Output the (X, Y) coordinate of the center of the cell containing the given text.  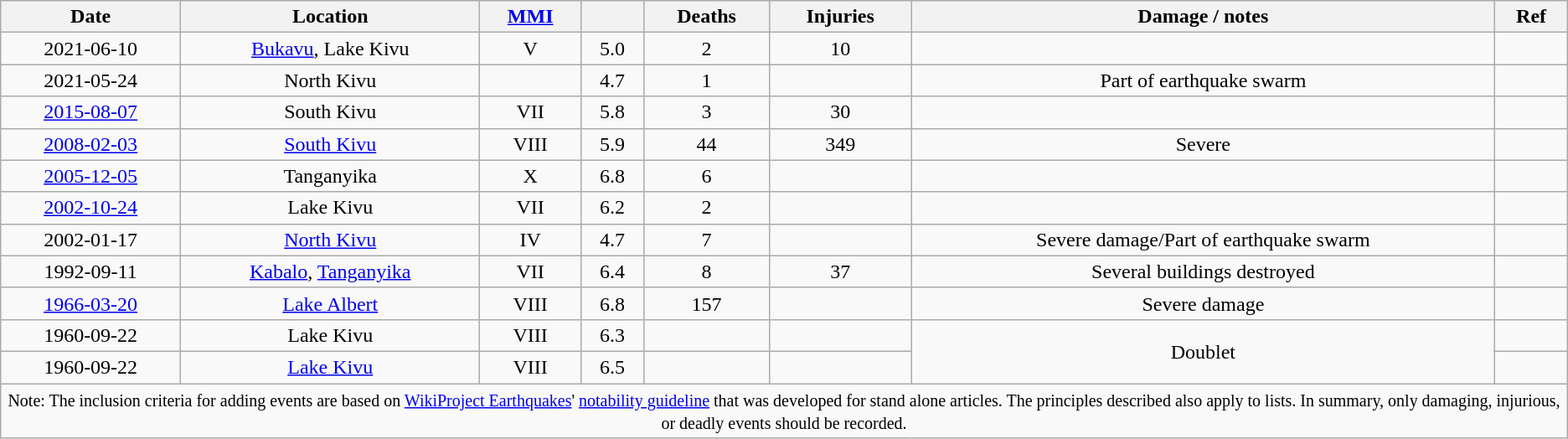
Part of earthquake swarm (1203, 80)
2005-12-05 (90, 176)
44 (707, 144)
Severe damage (1203, 303)
Lake Albert (330, 303)
2002-01-17 (90, 240)
1 (707, 80)
2002-10-24 (90, 208)
7 (707, 240)
V (530, 49)
349 (839, 144)
Date (90, 17)
5.0 (611, 49)
6.3 (611, 335)
MMI (530, 17)
6.5 (611, 367)
1992-09-11 (90, 271)
5.9 (611, 144)
Ref (1531, 17)
8 (707, 271)
2008-02-03 (90, 144)
Severe (1203, 144)
Damage / notes (1203, 17)
5.8 (611, 112)
157 (707, 303)
Several buildings destroyed (1203, 271)
Severe damage/Part of earthquake swarm (1203, 240)
IV (530, 240)
6 (707, 176)
2015-08-07 (90, 112)
6.4 (611, 271)
37 (839, 271)
Location (330, 17)
Injuries (839, 17)
Tanganyika (330, 176)
Bukavu, Lake Kivu (330, 49)
30 (839, 112)
1966-03-20 (90, 303)
X (530, 176)
Doublet (1203, 351)
Kabalo, Tanganyika (330, 271)
10 (839, 49)
3 (707, 112)
2021-06-10 (90, 49)
6.2 (611, 208)
Deaths (707, 17)
2021-05-24 (90, 80)
